Detect which cell encompasses the target text, then output its (x, y) center coordinate. 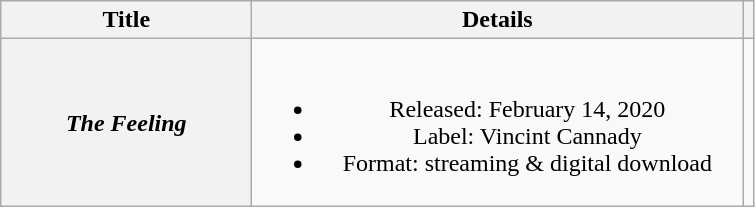
Details (498, 20)
Released: February 14, 2020Label: Vincint CannadyFormat: streaming & digital download (498, 122)
Title (126, 20)
The Feeling (126, 122)
